Search for the cell housing the specified text and yield its [x, y] center coordinate. 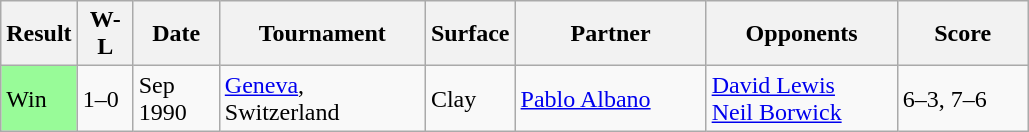
Pablo Albano [610, 98]
Opponents [802, 34]
6–3, 7–6 [962, 98]
Result [39, 34]
Geneva, Switzerland [322, 98]
Surface [470, 34]
Partner [610, 34]
1–0 [105, 98]
Win [39, 98]
Date [176, 34]
David Lewis Neil Borwick [802, 98]
W-L [105, 34]
Clay [470, 98]
Sep 1990 [176, 98]
Tournament [322, 34]
Score [962, 34]
